From the cell containing the given text, extract its center point as [x, y] coordinate. 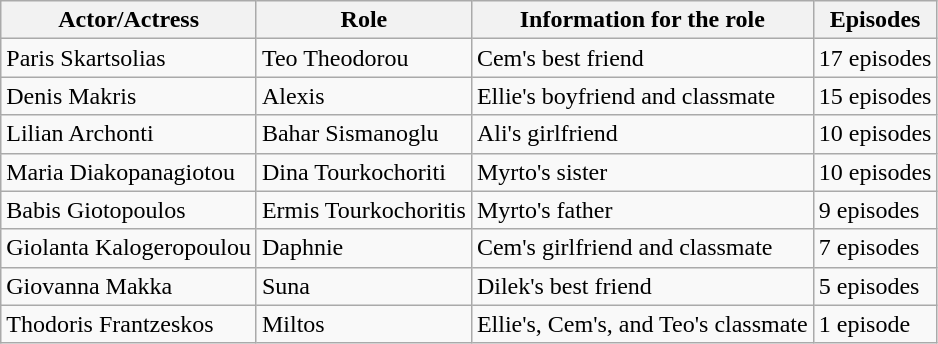
Lilian Archonti [129, 134]
Giovanna Makka [129, 286]
5 episodes [875, 286]
Ellie's, Cem's, and Teo's classmate [642, 324]
Maria Diakopanagiotou [129, 172]
Myrto's father [642, 210]
1 episode [875, 324]
Teo Theodorou [364, 58]
15 episodes [875, 96]
7 episodes [875, 248]
Babis Giotopoulos [129, 210]
Dilek's best friend [642, 286]
Alexis [364, 96]
Episodes [875, 20]
Cem's girlfriend and classmate [642, 248]
Information for the role [642, 20]
Bahar Sismanoglu [364, 134]
Ellie's boyfriend and classmate [642, 96]
Dina Tourkochoriti [364, 172]
Cem's best friend [642, 58]
Daphnie [364, 248]
Denis Makris [129, 96]
9 episodes [875, 210]
Myrto's sister [642, 172]
Paris Skartsolias [129, 58]
Role [364, 20]
Thodoris Frantzeskos [129, 324]
Giolanta Kalogeropoulou [129, 248]
Suna [364, 286]
Actor/Actress [129, 20]
17 episodes [875, 58]
Ermis Tourkochoritis [364, 210]
Miltos [364, 324]
Ali's girlfriend [642, 134]
